Detect which cell encompasses the target text, then output its (x, y) center coordinate. 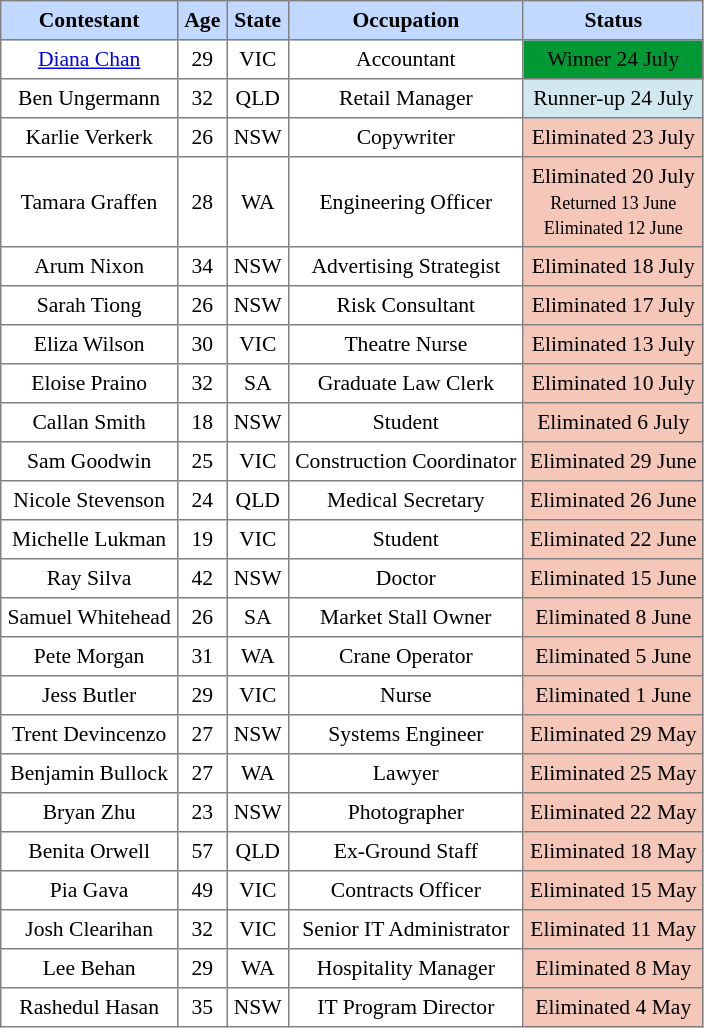
Runner-up 24 July (613, 98)
Medical Secretary (406, 500)
Eliminated 15 May (613, 890)
Eliminated 29 May (613, 734)
Ex-Ground Staff (406, 852)
Diana Chan (90, 60)
Eliminated 17 July (613, 306)
IT Program Director (406, 1008)
Advertising Strategist (406, 266)
Sam Goodwin (90, 462)
Eliminated 23 July (613, 138)
Eliminated 29 June (613, 462)
28 (202, 202)
23 (202, 812)
19 (202, 540)
Eliminated 13 July (613, 344)
Eliminated 25 May (613, 774)
31 (202, 656)
Winner 24 July (613, 60)
Eliminated 15 June (613, 578)
Eliminated 22 June (613, 540)
Bryan Zhu (90, 812)
Market Stall Owner (406, 618)
42 (202, 578)
Nicole Stevenson (90, 500)
Eliminated 26 June (613, 500)
Eliminated 6 July (613, 422)
Occupation (406, 20)
Construction Coordinator (406, 462)
State (258, 20)
Benjamin Bullock (90, 774)
Eliminated 18 July (613, 266)
Arum Nixon (90, 266)
Crane Operator (406, 656)
Eliminated 4 May (613, 1008)
Josh Clearihan (90, 930)
Rashedul Hasan (90, 1008)
Accountant (406, 60)
35 (202, 1008)
Risk Consultant (406, 306)
Eliminated 11 May (613, 930)
Age (202, 20)
Pete Morgan (90, 656)
25 (202, 462)
Sarah Tiong (90, 306)
Jess Butler (90, 696)
57 (202, 852)
Hospitality Manager (406, 968)
Eliminated 10 July (613, 384)
Samuel Whitehead (90, 618)
Callan Smith (90, 422)
49 (202, 890)
Eliminated 22 May (613, 812)
Eliminated 20 JulyReturned 13 JuneEliminated 12 June (613, 202)
Eliza Wilson (90, 344)
Eliminated 8 May (613, 968)
30 (202, 344)
Eliminated 8 June (613, 618)
Lawyer (406, 774)
Trent Devincenzo (90, 734)
34 (202, 266)
Graduate Law Clerk (406, 384)
Nurse (406, 696)
Doctor (406, 578)
Contestant (90, 20)
Eliminated 18 May (613, 852)
Eliminated 1 June (613, 696)
Tamara Graffen (90, 202)
Status (613, 20)
Karlie Verkerk (90, 138)
Lee Behan (90, 968)
Systems Engineer (406, 734)
Engineering Officer (406, 202)
Copywriter (406, 138)
Senior IT Administrator (406, 930)
Contracts Officer (406, 890)
18 (202, 422)
Benita Orwell (90, 852)
Photographer (406, 812)
Ray Silva (90, 578)
Eloise Praino (90, 384)
Theatre Nurse (406, 344)
24 (202, 500)
Michelle Lukman (90, 540)
Ben Ungermann (90, 98)
Retail Manager (406, 98)
Pia Gava (90, 890)
Eliminated 5 June (613, 656)
